Scan for the cell matching the given text and deliver its [x, y] coordinate at center. 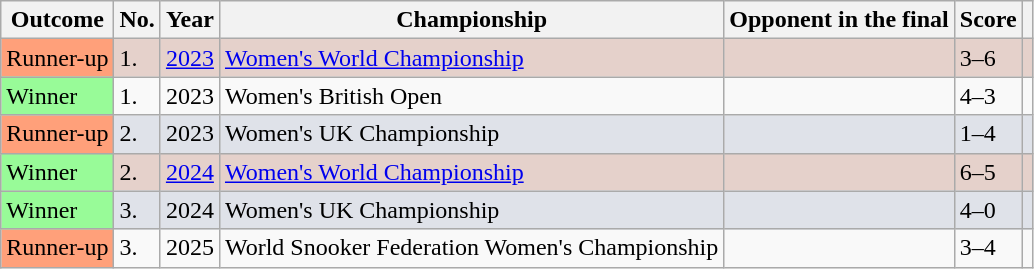
6–5 [988, 172]
Women's British Open [471, 96]
1–4 [988, 134]
Outcome [58, 20]
Year [190, 20]
3–4 [988, 248]
3–6 [988, 58]
No. [137, 20]
4–0 [988, 210]
Championship [471, 20]
4–3 [988, 96]
Score [988, 20]
Opponent in the final [839, 20]
World Snooker Federation Women's Championship [471, 248]
2025 [190, 248]
